Search for the cell housing the specified text and yield its (x, y) center coordinate. 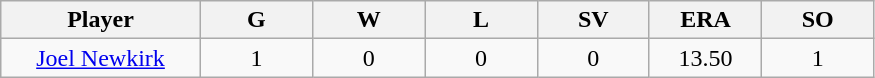
Player (101, 20)
W (369, 20)
ERA (705, 20)
13.50 (705, 58)
SO (818, 20)
Joel Newkirk (101, 58)
G (256, 20)
L (481, 20)
SV (593, 20)
